Search for the cell housing the specified text and yield its (x, y) center coordinate. 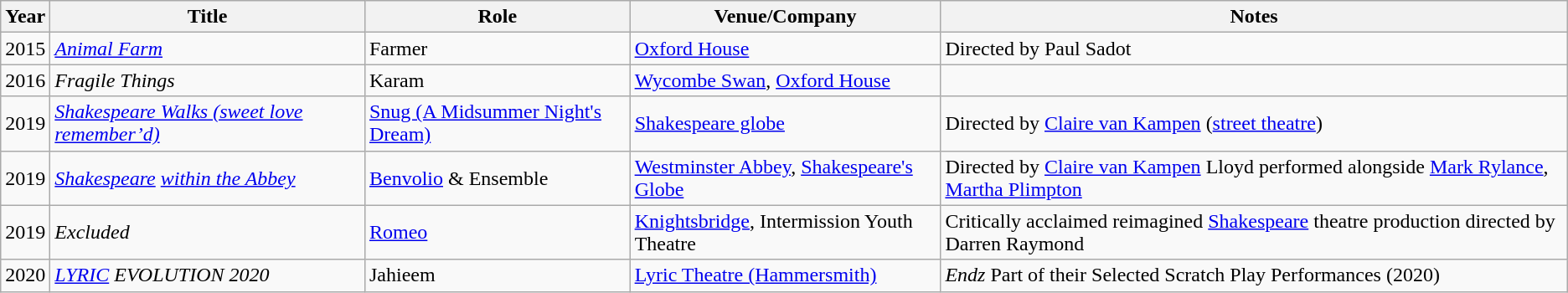
Title (208, 17)
Farmer (498, 49)
Excluded (208, 233)
Endz Part of their Selected Scratch Play Performances (2020) (1254, 275)
Karam (498, 80)
2015 (25, 49)
Jahieem (498, 275)
Year (25, 17)
Benvolio & Ensemble (498, 177)
Role (498, 17)
Venue/Company (786, 17)
Notes (1254, 17)
Snug (A Midsummer Night's Dream) (498, 124)
Directed by Paul Sadot (1254, 49)
Romeo (498, 233)
Directed by Claire van Kampen (street theatre) (1254, 124)
Critically acclaimed reimagined Shakespeare theatre production directed by Darren Raymond (1254, 233)
Shakespeare within the Abbey (208, 177)
Westminster Abbey, Shakespeare's Globe (786, 177)
LYRIC EVOLUTION 2020 (208, 275)
2020 (25, 275)
Knightsbridge, Intermission Youth Theatre (786, 233)
Shakespeare Walks (sweet love remember’d) (208, 124)
Fragile Things (208, 80)
Directed by Claire van Kampen Lloyd performed alongside Mark Rylance, Martha Plimpton (1254, 177)
Animal Farm (208, 49)
Wycombe Swan, Oxford House (786, 80)
2016 (25, 80)
Oxford House (786, 49)
Lyric Theatre (Hammersmith) (786, 275)
Shakespeare globe (786, 124)
